Return [X, Y] of the center of cell containing provided text 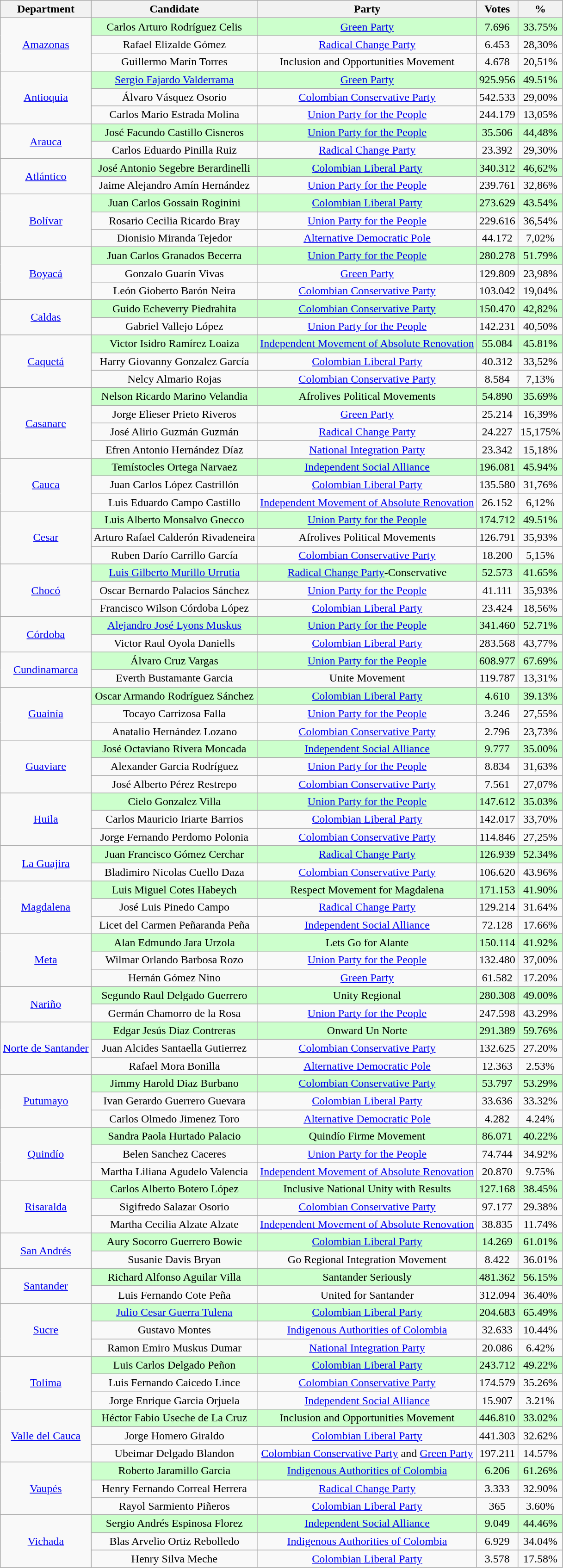
17.66% [540, 925]
17.20% [540, 978]
3.60% [540, 1506]
Licet del Carmen Peñaranda Peña [174, 925]
67.69% [540, 661]
Martha Cecilia Alzate Alzate [174, 1224]
132.625 [497, 1048]
Martha Liliana Agudelo Valencia [174, 1171]
365 [497, 1506]
19,04% [540, 291]
135.580 [497, 484]
27,07% [540, 784]
32,86% [540, 185]
132.480 [497, 960]
23,98% [540, 273]
280.308 [497, 995]
33.32% [540, 1101]
Antioquia [46, 97]
7.561 [497, 784]
29,00% [540, 97]
41.90% [540, 890]
Party [367, 9]
12.363 [497, 1066]
31,76% [540, 484]
32.90% [540, 1488]
31.64% [540, 907]
8.584 [497, 379]
7,13% [540, 379]
23.392 [497, 150]
247.598 [497, 1013]
% [540, 9]
Risaralda [46, 1207]
Sergio Fajardo Valderrama [174, 80]
126.791 [497, 538]
Wilmar Orlando Barbosa Rozo [174, 960]
Álvaro Cruz Vargas [174, 661]
Alan Edmundo Jara Urzola [174, 942]
8.422 [497, 1259]
150.114 [497, 942]
Casanare [46, 423]
42,82% [540, 309]
Nariño [46, 1004]
23,73% [540, 731]
925.956 [497, 80]
446.810 [497, 1418]
23.342 [497, 449]
Onward Un Norte [367, 1030]
74.744 [497, 1154]
José Facundo Castillo Cisneros [174, 132]
Luis Miguel Cotes Habeych [174, 890]
174.712 [497, 520]
Victor Raul Oyola Daniells [174, 643]
San Andrés [46, 1251]
17.58% [540, 1559]
441.303 [497, 1436]
542.533 [497, 97]
4.610 [497, 696]
Córdoba [46, 634]
61.26% [540, 1471]
119.787 [497, 678]
Richard Alfonso Aguilar Villa [174, 1277]
43,77% [540, 643]
Luis Carlos Delgado Peñon [174, 1365]
280.278 [497, 256]
29,30% [540, 150]
44.46% [540, 1524]
40.22% [540, 1136]
Juan Carlos Gossain Roginini [174, 203]
Quindío Firme Movement [367, 1136]
Carlos Mauricio Iriarte Barrios [174, 819]
244.179 [497, 115]
Susanie Davis Bryan [174, 1259]
129.809 [497, 273]
Segundo Raul Delgado Guerrero [174, 995]
Jaime Alejandro Amín Hernández [174, 185]
34.92% [540, 1154]
Ramon Emiro Muskus Dumar [174, 1348]
Sandra Paola Hurtado Palacio [174, 1136]
4.282 [497, 1119]
6.206 [497, 1471]
36.01% [540, 1259]
126.939 [497, 855]
14.57% [540, 1453]
18,56% [540, 608]
31,63% [540, 766]
481.362 [497, 1277]
Colombian Conservative Party and Green Party [367, 1453]
7,02% [540, 238]
Luis Alberto Monsalvo Gnecco [174, 520]
35.03% [540, 802]
Gustavo Montes [174, 1330]
15,175% [540, 432]
65.49% [540, 1312]
Carlos Eduardo Pinilla Ruiz [174, 150]
20.086 [497, 1348]
Atlántico [46, 176]
Rayol Sarmiento Piñeros [174, 1506]
142.017 [497, 819]
Blas Arvelio Ortiz Rebolledo [174, 1541]
Luis Fernando Caicedo Lince [174, 1383]
Jimmy Harold Diaz Burbano [174, 1084]
Luis Gilberto Murillo Urrutia [174, 573]
Rafael Mora Bonilla [174, 1066]
35.69% [540, 397]
Cauca [46, 484]
61.582 [497, 978]
Vaupés [46, 1488]
Oscar Armando Rodríguez Sánchez [174, 696]
Julio Cesar Guerra Tulena [174, 1312]
49.22% [540, 1365]
229.616 [497, 221]
9.049 [497, 1524]
Inclusive National Unity with Results [367, 1189]
9.75% [540, 1171]
Ivan Gerardo Guerrero Guevara [174, 1101]
Victor Isidro Ramírez Loaiza [174, 344]
Juan Francisco Gómez Cerchar [174, 855]
Temístocles Ortega Narvaez [174, 467]
6.929 [497, 1541]
86.071 [497, 1136]
Germán Chamorro de la Rosa [174, 1013]
204.683 [497, 1312]
2.53% [540, 1066]
45.94% [540, 467]
Unity Regional [367, 995]
Juan Carlos López Castrillón [174, 484]
6.42% [540, 1348]
Anatalio Hernández Lozano [174, 731]
35.26% [540, 1383]
38.835 [497, 1224]
29.38% [540, 1207]
32.62% [540, 1436]
Nelcy Almario Rojas [174, 379]
Ruben Darío Carrillo García [174, 555]
114.846 [497, 837]
Efren Antonio Hernández Díaz [174, 449]
Santander Seriously [367, 1277]
Valle del Cauca [46, 1436]
41.92% [540, 942]
José Octaviano Rivera Moncada [174, 749]
35.00% [540, 749]
Alexander Garcia Rodríguez [174, 766]
Respect Movement for Magdalena [367, 890]
Quindío [46, 1154]
Rafael Elizalde Gómez [174, 44]
Héctor Fabio Useche de La Cruz [174, 1418]
39.13% [540, 696]
4.24% [540, 1119]
Hernán Gómez Nino [174, 978]
3.246 [497, 713]
10.44% [540, 1330]
26.152 [497, 502]
16,39% [540, 414]
23.424 [497, 608]
Jorge Fernando Perdomo Polonia [174, 837]
6,12% [540, 502]
24.227 [497, 432]
Belen Sanchez Caceres [174, 1154]
Sucre [46, 1330]
52.71% [540, 626]
2.796 [497, 731]
Cesar [46, 538]
Go Regional Integration Movement [367, 1259]
Vichada [46, 1541]
Guillermo Marín Torres [174, 62]
Aury Socorro Guerrero Bowie [174, 1242]
Rosario Cecilia Ricardo Bray [174, 221]
40.312 [497, 361]
196.081 [497, 467]
Guido Echeverry Piedrahita [174, 309]
Lets Go for Alante [367, 942]
Gonzalo Guarín Vivas [174, 273]
340.312 [497, 167]
6.453 [497, 44]
Henry Fernando Correal Herrera [174, 1488]
52.573 [497, 573]
55.084 [497, 344]
27,55% [540, 713]
Henry Silva Meche [174, 1559]
Putumayo [46, 1101]
46,62% [540, 167]
8.834 [497, 766]
33,52% [540, 361]
243.712 [497, 1365]
4.678 [497, 62]
142.231 [497, 326]
11.74% [540, 1224]
Tolima [46, 1383]
Meta [46, 960]
Oscar Bernardo Palacios Sánchez [174, 590]
Radical Change Party-Conservative [367, 573]
33.636 [497, 1101]
Votes [497, 9]
33.75% [540, 27]
35.506 [497, 132]
51.79% [540, 256]
56.15% [540, 1277]
15.907 [497, 1401]
José Alirio Guzmán Guzmán [174, 432]
33,70% [540, 819]
Everth Bustamante Garcia [174, 678]
Sergio Andrés Espinosa Florez [174, 1524]
28,30% [540, 44]
Álvaro Vásquez Osorio [174, 97]
7.696 [497, 27]
Jorge Enrique Garcia Orjuela [174, 1401]
José Antonio Segebre Berardinelli [174, 167]
53.797 [497, 1084]
197.211 [497, 1453]
Edgar Jesús Diaz Contreras [174, 1030]
Boyacá [46, 273]
45.81% [540, 344]
41.65% [540, 573]
Santander [46, 1286]
18.200 [497, 555]
Luis Eduardo Campo Castillo [174, 502]
13,05% [540, 115]
Nelson Ricardo Marino Velandia [174, 397]
273.629 [497, 203]
Chocó [46, 590]
3.578 [497, 1559]
Candidate [174, 9]
Unite Movement [367, 678]
14.269 [497, 1242]
13,31% [540, 678]
Arauca [46, 141]
20,51% [540, 62]
36,54% [540, 221]
Alejandro José Lyons Muskus [174, 626]
Roberto Jaramillo Garcia [174, 1471]
Amazonas [46, 44]
3.21% [540, 1401]
Arturo Rafael Calderón Rivadeneira [174, 538]
27.20% [540, 1048]
174.579 [497, 1383]
341.460 [497, 626]
Caldas [46, 317]
41.111 [497, 590]
United for Santander [367, 1295]
106.620 [497, 872]
Dionisio Miranda Tejedor [174, 238]
43.96% [540, 872]
Sigifredo Salazar Osorio [174, 1207]
José Luis Pinedo Campo [174, 907]
61.01% [540, 1242]
Juan Alcides Santaella Gutierrez [174, 1048]
53.29% [540, 1084]
32.633 [497, 1330]
Carlos Olmedo Jimenez Toro [174, 1119]
Norte de Santander [46, 1048]
36.40% [540, 1295]
72.128 [497, 925]
27,25% [540, 837]
33.02% [540, 1418]
Jorge Elieser Prieto Riveros [174, 414]
Luis Fernando Cote Peña [174, 1295]
43.29% [540, 1013]
38.45% [540, 1189]
Cundinamarca [46, 669]
20.870 [497, 1171]
150.470 [497, 309]
34.04% [540, 1541]
Harry Giovanny Gonzalez García [174, 361]
Jorge Homero Giraldo [174, 1436]
37,00% [540, 960]
Carlos Mario Estrada Molina [174, 115]
Magdalena [46, 907]
127.168 [497, 1189]
291.389 [497, 1030]
239.761 [497, 185]
Carlos Arturo Rodríguez Celis [174, 27]
147.612 [497, 802]
15,18% [540, 449]
Cielo Gonzalez Villa [174, 802]
3.333 [497, 1488]
25.214 [497, 414]
Ubeimar Delgado Blandon [174, 1453]
312.094 [497, 1295]
44.172 [497, 238]
40,50% [540, 326]
Huila [46, 819]
283.568 [497, 643]
Guainía [46, 713]
Francisco Wilson Córdoba López [174, 608]
Caquetá [46, 361]
608.977 [497, 661]
5,15% [540, 555]
León Gioberto Barón Neira [174, 291]
54.890 [497, 397]
Juan Carlos Granados Becerra [174, 256]
Carlos Alberto Botero López [174, 1189]
49.00% [540, 995]
171.153 [497, 890]
Guaviare [46, 766]
9.777 [497, 749]
129.214 [497, 907]
José Alberto Pérez Restrepo [174, 784]
La Guajira [46, 863]
44,48% [540, 132]
Gabriel Vallejo López [174, 326]
97.177 [497, 1207]
Bolívar [46, 220]
Department [46, 9]
52.34% [540, 855]
103.042 [497, 291]
Bladimiro Nicolas Cuello Daza [174, 872]
59.76% [540, 1030]
Tocayo Carrizosa Falla [174, 713]
43.54% [540, 203]
